Determine the (x, y) coordinate at the center of the cell enclosing the given text.  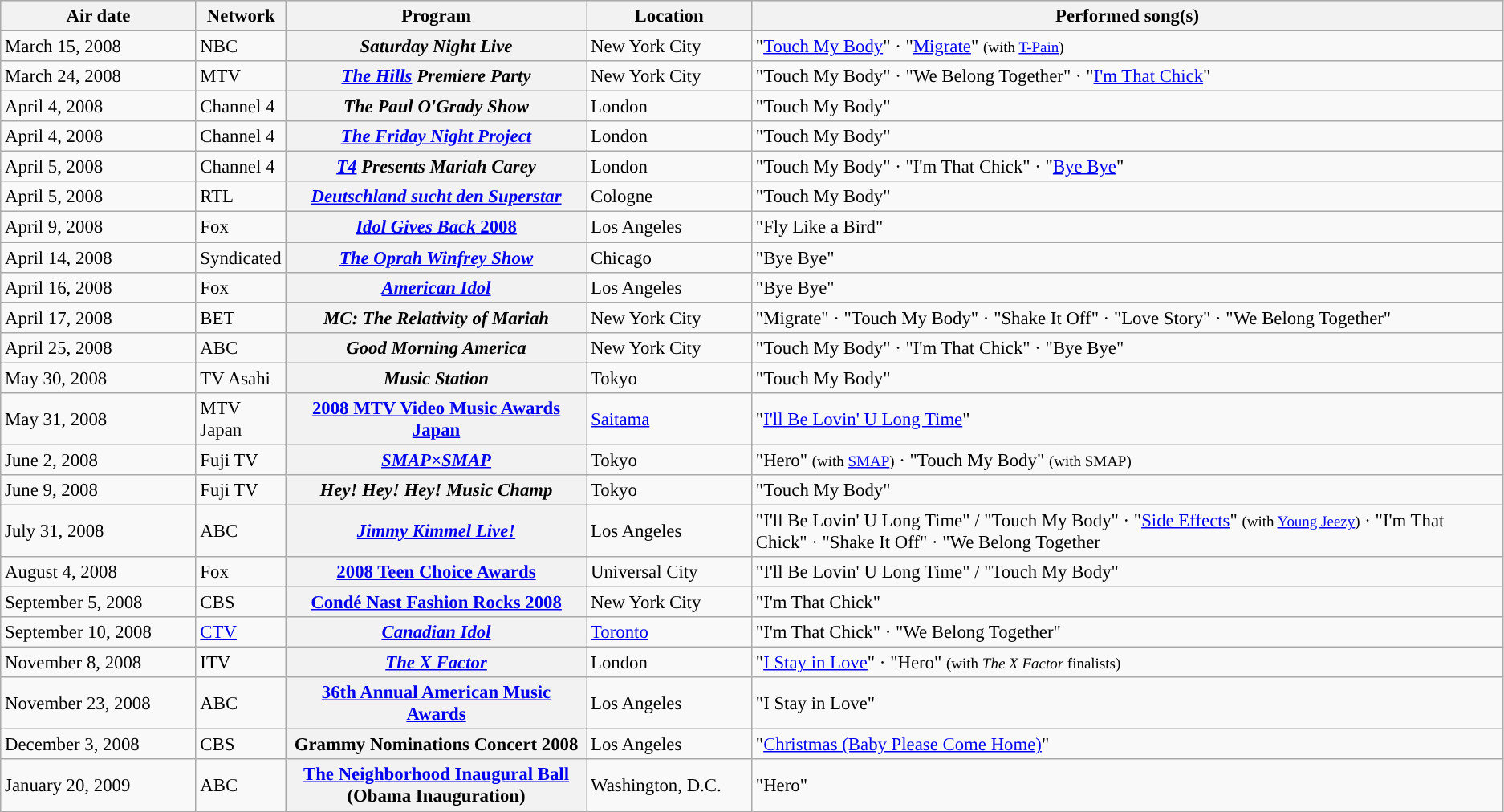
Toronto (669, 632)
Jimmy Kimmel Live! (436, 531)
Cologne (669, 197)
July 31, 2008 (98, 531)
The Hills Premiere Party (436, 76)
June 2, 2008 (98, 460)
November 8, 2008 (98, 663)
August 4, 2008 (98, 572)
Washington, D.C. (669, 786)
Program (436, 16)
The Oprah Winfrey Show (436, 258)
MTV (241, 76)
"I'm That Chick" · "We Belong Together" (1128, 632)
TV Asahi (241, 378)
"Touch My Body" · "We Belong Together" · "I'm That Chick" (1128, 76)
September 5, 2008 (98, 603)
MTV Japan (241, 419)
Network (241, 16)
"I Stay in Love" (1128, 703)
The Friday Night Project (436, 136)
May 30, 2008 (98, 378)
CTV (241, 632)
2008 Teen Choice Awards (436, 572)
BET (241, 318)
36th Annual American Music Awards (436, 703)
May 31, 2008 (98, 419)
Chicago (669, 258)
March 15, 2008 (98, 47)
March 24, 2008 (98, 76)
December 3, 2008 (98, 745)
April 9, 2008 (98, 227)
American Idol (436, 287)
The Neighborhood Inaugural Ball (Obama Inauguration) (436, 786)
NBC (241, 47)
Performed song(s) (1128, 16)
April 17, 2008 (98, 318)
November 23, 2008 (98, 703)
Music Station (436, 378)
"I Stay in Love" · "Hero" (with The X Factor finalists) (1128, 663)
The Paul O'Grady Show (436, 107)
2008 MTV Video Music Awards Japan (436, 419)
Good Morning America (436, 347)
"I'll Be Lovin' U Long Time" (1128, 419)
"Christmas (Baby Please Come Home)" (1128, 745)
ITV (241, 663)
"I'll Be Lovin' U Long Time" / "Touch My Body" (1128, 572)
September 10, 2008 (98, 632)
Saitama (669, 419)
Location (669, 16)
Air date (98, 16)
Universal City (669, 572)
RTL (241, 197)
April 14, 2008 (98, 258)
"Hero" (with SMAP) · "Touch My Body" (with SMAP) (1128, 460)
January 20, 2009 (98, 786)
Canadian Idol (436, 632)
Hey! Hey! Hey! Music Champ (436, 490)
"Hero" (1128, 786)
Deutschland sucht den Superstar (436, 197)
Grammy Nominations Concert 2008 (436, 745)
April 25, 2008 (98, 347)
"Migrate" · "Touch My Body" · "Shake It Off" · "Love Story" · "We Belong Together" (1128, 318)
SMAP×SMAP (436, 460)
MC: The Relativity of Mariah (436, 318)
"I'll Be Lovin' U Long Time" / "Touch My Body" · "Side Effects" (with Young Jeezy) · "I'm That Chick" · "Shake It Off" · "We Belong Together (1128, 531)
T4 Presents Mariah Carey (436, 167)
"Touch My Body" · "Migrate" (with T-Pain) (1128, 47)
June 9, 2008 (98, 490)
Syndicated (241, 258)
"I'm That Chick" (1128, 603)
Condé Nast Fashion Rocks 2008 (436, 603)
Saturday Night Live (436, 47)
April 16, 2008 (98, 287)
"Fly Like a Bird" (1128, 227)
Idol Gives Back 2008 (436, 227)
The X Factor (436, 663)
